Detect which cell encompasses the target text, then output its [X, Y] center coordinate. 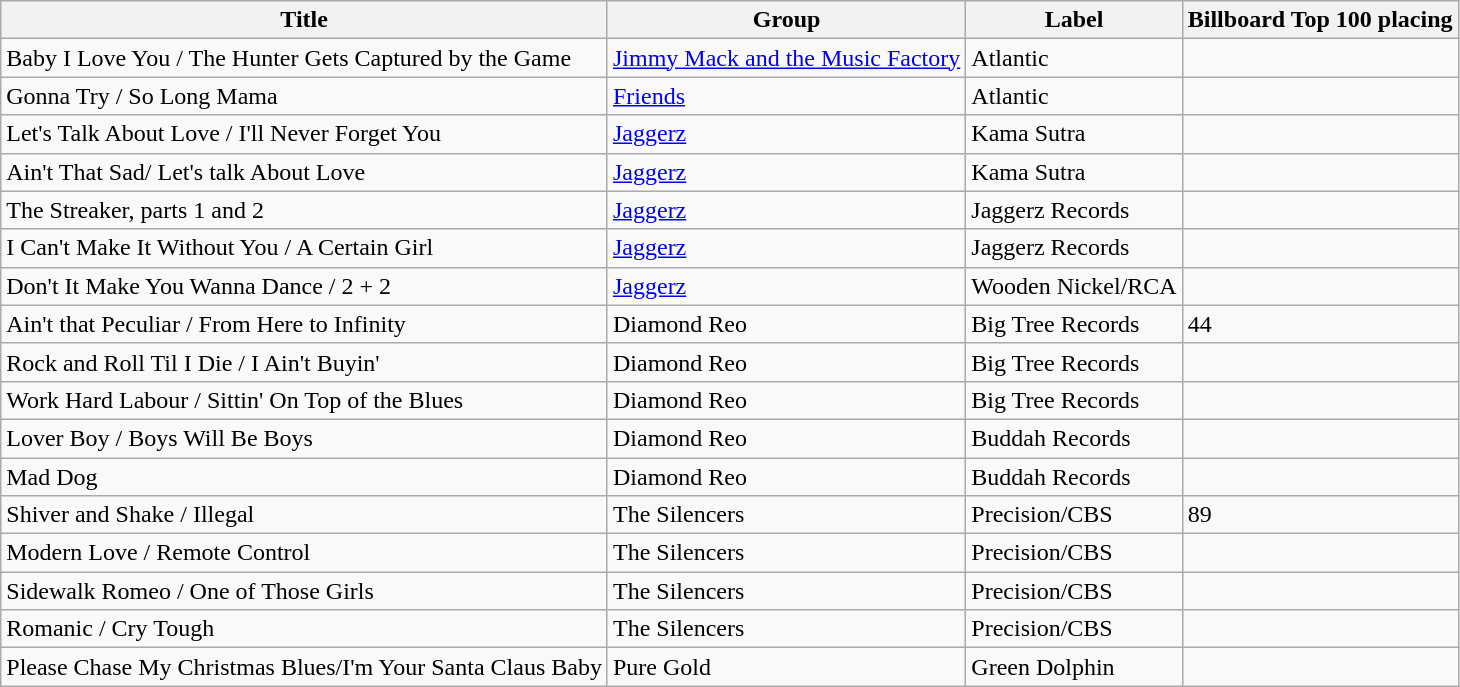
Wooden Nickel/RCA [1074, 286]
Shiver and Shake / Illegal [304, 515]
Please Chase My Christmas Blues/I'm Your Santa Claus Baby [304, 667]
Rock and Roll Til I Die / I Ain't Buyin' [304, 362]
Lover Boy / Boys Will Be Boys [304, 438]
Don't It Make You Wanna Dance / 2 + 2 [304, 286]
The Streaker, parts 1 and 2 [304, 210]
Gonna Try / So Long Mama [304, 96]
Modern Love / Remote Control [304, 553]
I Can't Make It Without You / A Certain Girl [304, 248]
Title [304, 20]
Billboard Top 100 placing [1320, 20]
Ain't that Peculiar / From Here to Infinity [304, 324]
Romanic / Cry Tough [304, 629]
Mad Dog [304, 477]
Label [1074, 20]
Friends [786, 96]
Sidewalk Romeo / One of Those Girls [304, 591]
Group [786, 20]
89 [1320, 515]
Ain't That Sad/ Let's talk About Love [304, 172]
Green Dolphin [1074, 667]
Baby I Love You / The Hunter Gets Captured by the Game [304, 58]
Jimmy Mack and the Music Factory [786, 58]
Pure Gold [786, 667]
Work Hard Labour / Sittin' On Top of the Blues [304, 400]
44 [1320, 324]
Let's Talk About Love / I'll Never Forget You [304, 134]
